For the text-containing cell, return its midpoint in [x, y] coordinate format. 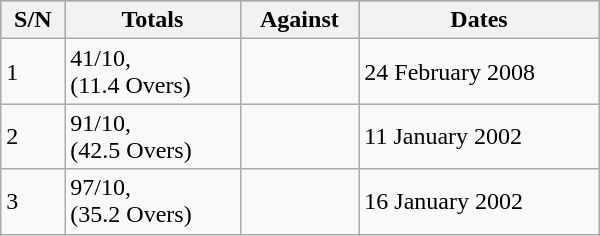
S/N [33, 20]
97/10,(35.2 Overs) [152, 202]
1 [33, 72]
Against [300, 20]
91/10,(42.5 Overs) [152, 136]
16 January 2002 [479, 202]
24 February 2008 [479, 72]
Dates [479, 20]
2 [33, 136]
3 [33, 202]
41/10,(11.4 Overs) [152, 72]
11 January 2002 [479, 136]
Totals [152, 20]
